Capture the cell that displays the provided text and extract its [x, y] central coordinate. 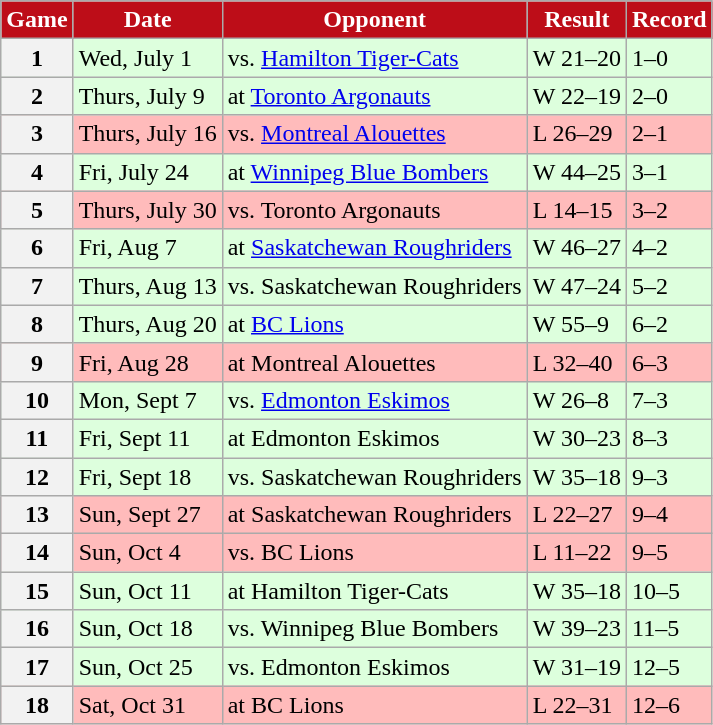
L 22–27 [576, 515]
Sun, Oct 4 [148, 553]
10 [37, 400]
14 [37, 553]
at Winnipeg Blue Bombers [374, 172]
L 14–15 [576, 210]
9–5 [669, 553]
Result [576, 20]
W 21–20 [576, 58]
7 [37, 286]
8 [37, 324]
W 47–24 [576, 286]
12 [37, 477]
2 [37, 96]
4 [37, 172]
3 [37, 134]
W 44–25 [576, 172]
vs. Montreal Alouettes [374, 134]
L 11–22 [576, 553]
16 [37, 629]
7–3 [669, 400]
L 32–40 [576, 362]
Fri, July 24 [148, 172]
Record [669, 20]
Thurs, Aug 13 [148, 286]
Opponent [374, 20]
W 39–23 [576, 629]
Thurs, July 16 [148, 134]
6–3 [669, 362]
W 31–19 [576, 667]
Thurs, Aug 20 [148, 324]
Fri, Sept 18 [148, 477]
3–2 [669, 210]
3–1 [669, 172]
5–2 [669, 286]
Date [148, 20]
vs. Hamilton Tiger-Cats [374, 58]
at Montreal Alouettes [374, 362]
13 [37, 515]
Game [37, 20]
at Edmonton Eskimos [374, 438]
9–3 [669, 477]
Fri, Sept 11 [148, 438]
6 [37, 248]
Fri, Aug 28 [148, 362]
9–4 [669, 515]
6–2 [669, 324]
18 [37, 705]
L 26–29 [576, 134]
1 [37, 58]
15 [37, 591]
W 46–27 [576, 248]
8–3 [669, 438]
Sun, Oct 18 [148, 629]
4–2 [669, 248]
12–5 [669, 667]
5 [37, 210]
9 [37, 362]
Sun, Sept 27 [148, 515]
W 22–19 [576, 96]
L 22–31 [576, 705]
at Hamilton Tiger-Cats [374, 591]
Sun, Oct 25 [148, 667]
vs. Toronto Argonauts [374, 210]
W 55–9 [576, 324]
Wed, July 1 [148, 58]
11–5 [669, 629]
Thurs, July 30 [148, 210]
1–0 [669, 58]
2–0 [669, 96]
W 26–8 [576, 400]
2–1 [669, 134]
Sun, Oct 11 [148, 591]
at Toronto Argonauts [374, 96]
10–5 [669, 591]
vs. BC Lions [374, 553]
11 [37, 438]
W 30–23 [576, 438]
vs. Winnipeg Blue Bombers [374, 629]
17 [37, 667]
Fri, Aug 7 [148, 248]
Thurs, July 9 [148, 96]
Sat, Oct 31 [148, 705]
12–6 [669, 705]
Mon, Sept 7 [148, 400]
